Output the (X, Y) coordinate of the center of the cell containing the given text.  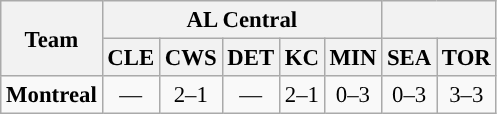
3–3 (467, 95)
Montreal (52, 95)
MIN (352, 58)
Team (52, 38)
CWS (190, 58)
TOR (467, 58)
DET (250, 58)
KC (302, 58)
AL Central (242, 20)
SEA (410, 58)
CLE (130, 58)
